Determine the (x, y) coordinate at the center of the cell enclosing the given text.  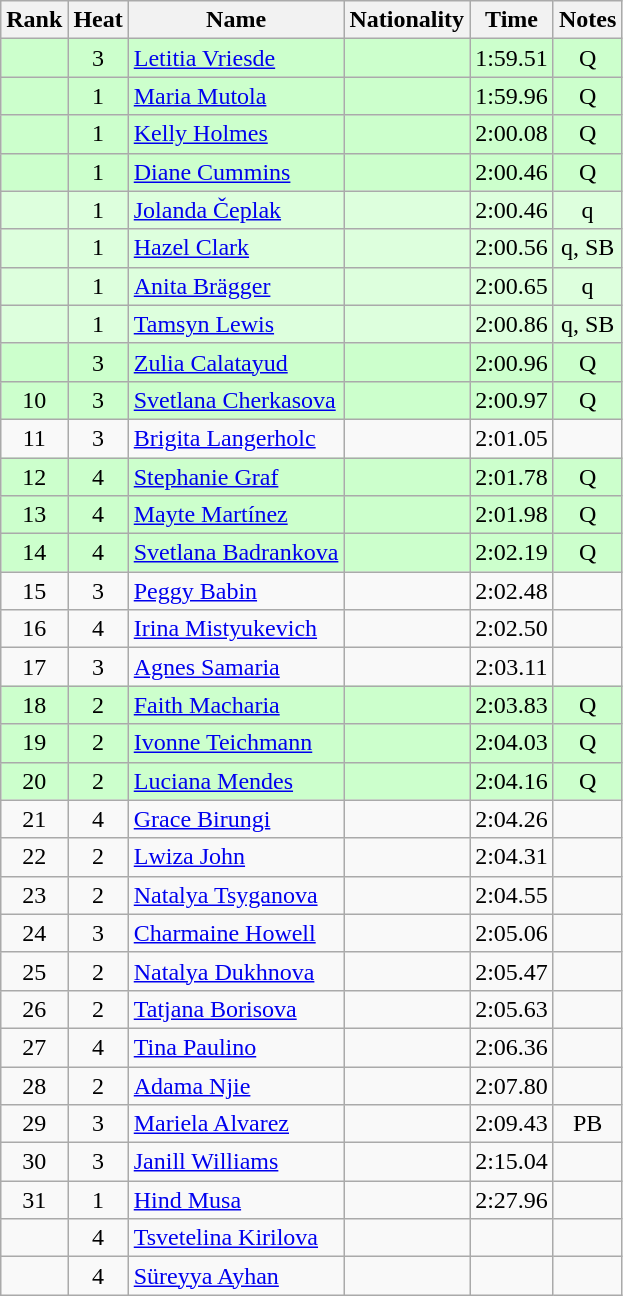
20 (34, 781)
2:00.56 (512, 248)
Peggy Babin (236, 591)
Heat (98, 20)
29 (34, 1124)
31 (34, 1200)
23 (34, 895)
2:00.97 (512, 400)
Janill Williams (236, 1162)
Tatjana Borisova (236, 1009)
14 (34, 553)
24 (34, 933)
16 (34, 629)
2:05.47 (512, 971)
26 (34, 1009)
Svetlana Badrankova (236, 553)
Svetlana Cherkasova (236, 400)
2:03.11 (512, 667)
17 (34, 667)
Hind Musa (236, 1200)
2:00.65 (512, 286)
Grace Birungi (236, 819)
15 (34, 591)
2:02.19 (512, 553)
2:05.63 (512, 1009)
Lwiza John (236, 857)
Stephanie Graf (236, 477)
2:01.78 (512, 477)
Notes (587, 20)
Luciana Mendes (236, 781)
2:00.08 (512, 134)
2:04.16 (512, 781)
1:59.96 (512, 96)
2:04.03 (512, 743)
13 (34, 515)
Natalya Dukhnova (236, 971)
Diane Cummins (236, 172)
28 (34, 1085)
Tina Paulino (236, 1047)
Natalya Tsyganova (236, 895)
Irina Mistyukevich (236, 629)
Mayte Martínez (236, 515)
Rank (34, 20)
1:59.51 (512, 58)
12 (34, 477)
30 (34, 1162)
25 (34, 971)
Brigita Langerholc (236, 438)
2:03.83 (512, 705)
PB (587, 1124)
Name (236, 20)
2:07.80 (512, 1085)
Kelly Holmes (236, 134)
Zulia Calatayud (236, 362)
Süreyya Ayhan (236, 1276)
2:00.96 (512, 362)
2:00.86 (512, 324)
Faith Macharia (236, 705)
10 (34, 400)
Ivonne Teichmann (236, 743)
2:05.06 (512, 933)
Tamsyn Lewis (236, 324)
Mariela Alvarez (236, 1124)
2:04.31 (512, 857)
2:27.96 (512, 1200)
Tsvetelina Kirilova (236, 1238)
Anita Brägger (236, 286)
Charmaine Howell (236, 933)
2:01.98 (512, 515)
Maria Mutola (236, 96)
Time (512, 20)
2:04.55 (512, 895)
11 (34, 438)
Nationality (407, 20)
2:09.43 (512, 1124)
18 (34, 705)
Jolanda Čeplak (236, 210)
19 (34, 743)
Hazel Clark (236, 248)
2:02.48 (512, 591)
Adama Njie (236, 1085)
22 (34, 857)
21 (34, 819)
27 (34, 1047)
2:15.04 (512, 1162)
Letitia Vriesde (236, 58)
2:06.36 (512, 1047)
2:04.26 (512, 819)
2:02.50 (512, 629)
2:01.05 (512, 438)
Agnes Samaria (236, 667)
